Determine the (X, Y) coordinate at the center of the cell enclosing the given text.  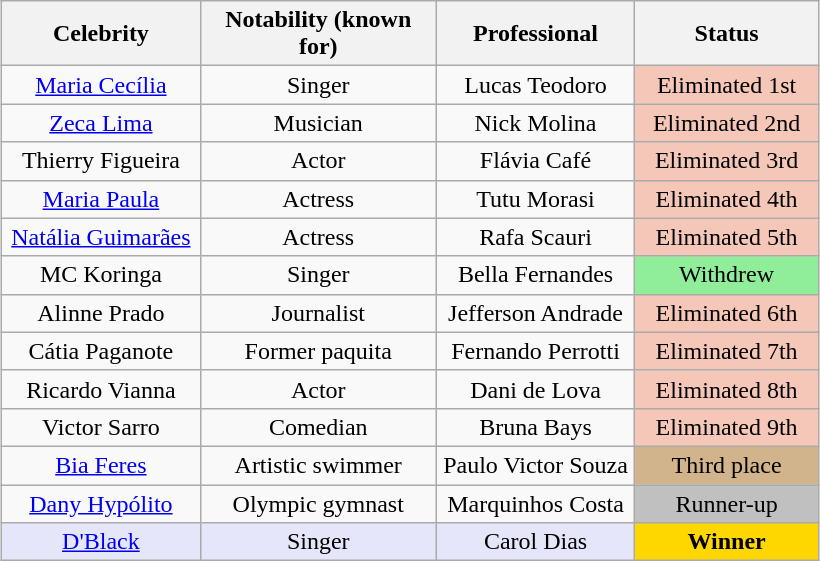
Musician (318, 123)
Withdrew (727, 275)
Rafa Scauri (536, 237)
Ricardo Vianna (102, 389)
Professional (536, 34)
Eliminated 8th (727, 389)
Celebrity (102, 34)
Zeca Lima (102, 123)
Natália Guimarães (102, 237)
Marquinhos Costa (536, 503)
Eliminated 6th (727, 313)
Thierry Figueira (102, 161)
Eliminated 7th (727, 351)
Winner (727, 542)
Former paquita (318, 351)
Flávia Café (536, 161)
MC Koringa (102, 275)
Paulo Victor Souza (536, 465)
Maria Paula (102, 199)
Cátia Paganote (102, 351)
Journalist (318, 313)
Bruna Bays (536, 427)
Eliminated 9th (727, 427)
Dany Hypólito (102, 503)
Eliminated 5th (727, 237)
Eliminated 3rd (727, 161)
Maria Cecília (102, 85)
Olympic gymnast (318, 503)
Carol Dias (536, 542)
Nick Molina (536, 123)
Eliminated 4th (727, 199)
Artistic swimmer (318, 465)
Bia Feres (102, 465)
Dani de Lova (536, 389)
Bella Fernandes (536, 275)
Notability (known for) (318, 34)
Eliminated 1st (727, 85)
Jefferson Andrade (536, 313)
Comedian (318, 427)
Runner-up (727, 503)
Third place (727, 465)
D'Black (102, 542)
Alinne Prado (102, 313)
Status (727, 34)
Victor Sarro (102, 427)
Fernando Perrotti (536, 351)
Tutu Morasi (536, 199)
Lucas Teodoro (536, 85)
Eliminated 2nd (727, 123)
